Pinpoint the cell where the given text exists, returning its [X, Y] midpoint coordinate. 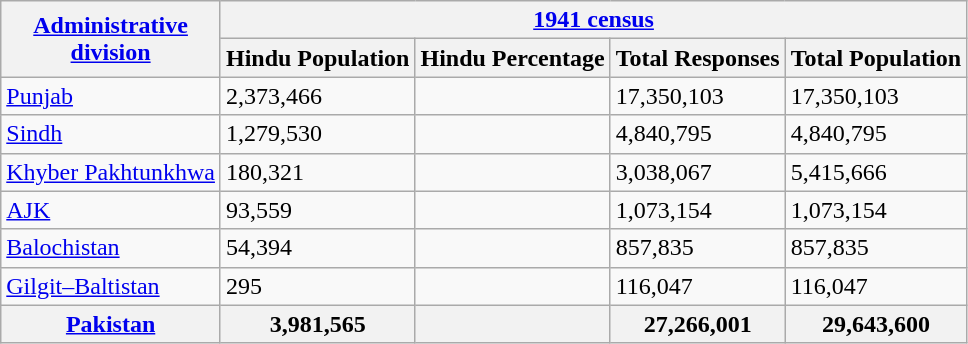
Pakistan [111, 324]
Total Population [876, 58]
AJK [111, 210]
Total Responses [698, 58]
Gilgit–Baltistan [111, 286]
180,321 [317, 172]
29,643,600 [876, 324]
Hindu Percentage [512, 58]
93,559 [317, 210]
Administrativedivision [111, 39]
Hindu Population [317, 58]
27,266,001 [698, 324]
1941 census [593, 20]
3,038,067 [698, 172]
2,373,466 [317, 96]
1,279,530 [317, 134]
295 [317, 286]
Balochistan [111, 248]
54,394 [317, 248]
Khyber Pakhtunkhwa [111, 172]
5,415,666 [876, 172]
3,981,565 [317, 324]
Punjab [111, 96]
Sindh [111, 134]
